Scan for the cell matching the given text and deliver its [x, y] coordinate at center. 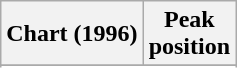
Peakposition [189, 34]
Chart (1996) [72, 34]
